Search for the cell housing the specified text and yield its (x, y) center coordinate. 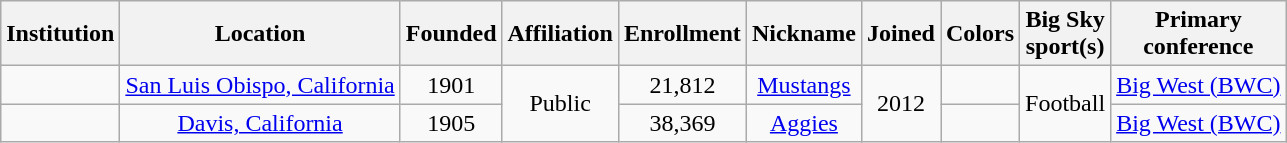
Nickname (804, 34)
San Luis Obispo, California (260, 85)
Enrollment (682, 34)
Institution (60, 34)
38,369 (682, 123)
Primaryconference (1198, 34)
Big Skysport(s) (1066, 34)
Mustangs (804, 85)
Location (260, 34)
1901 (451, 85)
Joined (900, 34)
Davis, California (260, 123)
Founded (451, 34)
2012 (900, 104)
21,812 (682, 85)
Football (1066, 104)
Aggies (804, 123)
Colors (980, 34)
Affiliation (560, 34)
1905 (451, 123)
Public (560, 104)
